Find where the given text appears and provide that cell's center as (x, y) coordinate. 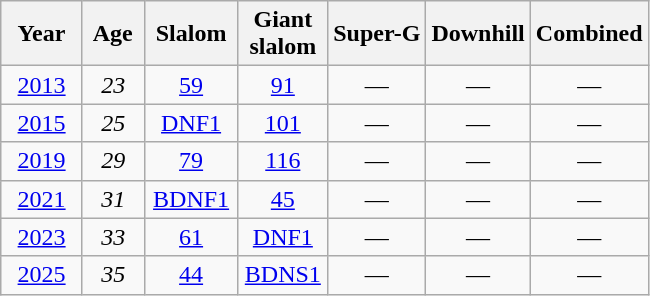
BDNS1 (283, 275)
Slalom (191, 34)
59 (191, 85)
2025 (42, 275)
23 (113, 85)
91 (283, 85)
Age (113, 34)
2015 (42, 123)
Year (42, 34)
Combined (589, 34)
101 (283, 123)
33 (113, 237)
45 (283, 199)
Downhill (478, 34)
Super-G (377, 34)
61 (191, 237)
35 (113, 275)
2023 (42, 237)
2021 (42, 199)
44 (191, 275)
2013 (42, 85)
116 (283, 161)
29 (113, 161)
31 (113, 199)
2019 (42, 161)
79 (191, 161)
25 (113, 123)
BDNF1 (191, 199)
Giant slalom (283, 34)
